Locate the cell with the specified text and output its [X, Y] center coordinate. 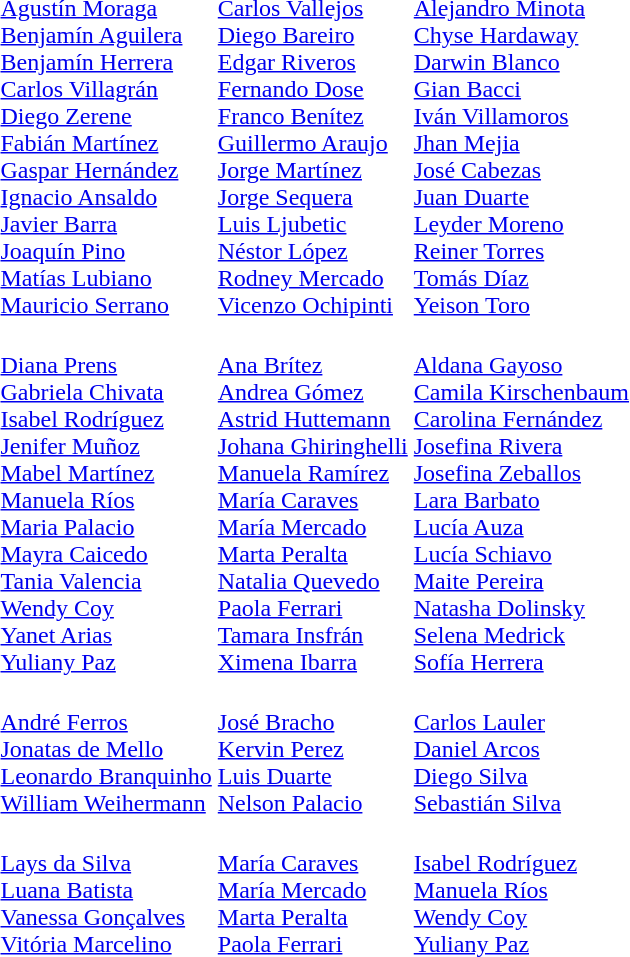
José BrachoKervin PerezLuis DuarteNelson Palacio [312, 749]
Carlos LaulerDaniel ArcosDiego SilvaSebastián Silva [521, 749]
